Detect which cell encompasses the target text, then output its [X, Y] center coordinate. 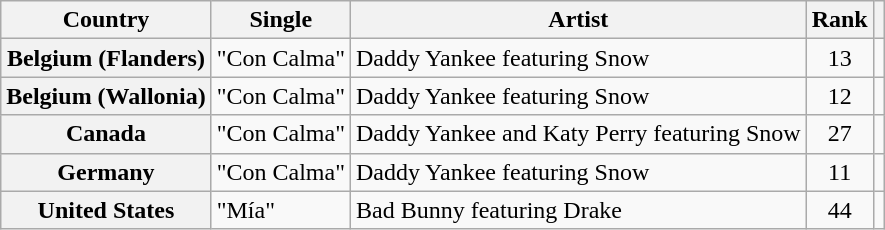
Single [280, 20]
Belgium (Flanders) [106, 58]
13 [840, 58]
12 [840, 96]
Artist [578, 20]
"Mía" [280, 210]
27 [840, 134]
Bad Bunny featuring Drake [578, 210]
Daddy Yankee and Katy Perry featuring Snow [578, 134]
United States [106, 210]
Rank [840, 20]
Canada [106, 134]
Belgium (Wallonia) [106, 96]
11 [840, 172]
Germany [106, 172]
Country [106, 20]
44 [840, 210]
